For the text-containing cell, return its midpoint in (x, y) coordinate format. 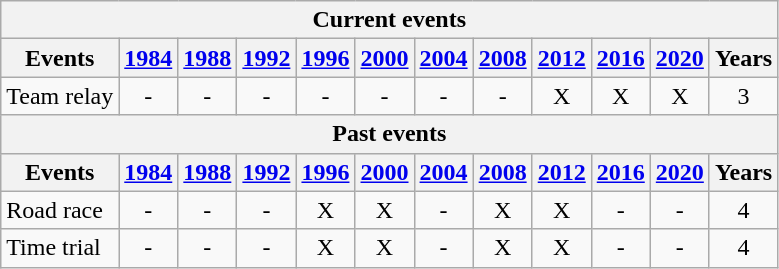
Time trial (60, 248)
Road race (60, 210)
Team relay (60, 96)
3 (743, 96)
Current events (390, 20)
Past events (390, 134)
